Return [x, y] of the center of cell containing provided text 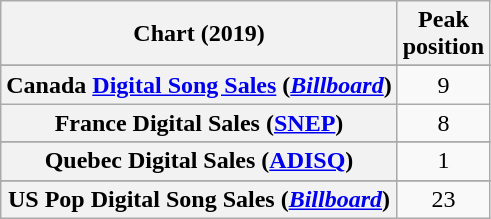
1 [443, 161]
US Pop Digital Song Sales (Billboard) [199, 199]
France Digital Sales (SNEP) [199, 123]
23 [443, 199]
Peakposition [443, 34]
Chart (2019) [199, 34]
Canada Digital Song Sales (Billboard) [199, 85]
Quebec Digital Sales (ADISQ) [199, 161]
9 [443, 85]
8 [443, 123]
